Determine the (X, Y) coordinate at the center of the cell enclosing the given text.  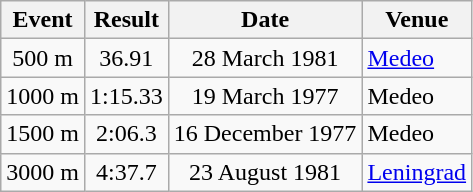
Venue (417, 20)
19 March 1977 (265, 96)
1500 m (43, 134)
Result (126, 20)
1000 m (43, 96)
16 December 1977 (265, 134)
2:06.3 (126, 134)
28 March 1981 (265, 58)
36.91 (126, 58)
Date (265, 20)
23 August 1981 (265, 172)
500 m (43, 58)
1:15.33 (126, 96)
Leningrad (417, 172)
Event (43, 20)
4:37.7 (126, 172)
3000 m (43, 172)
